For the text-containing cell, return its midpoint in (X, Y) coordinate format. 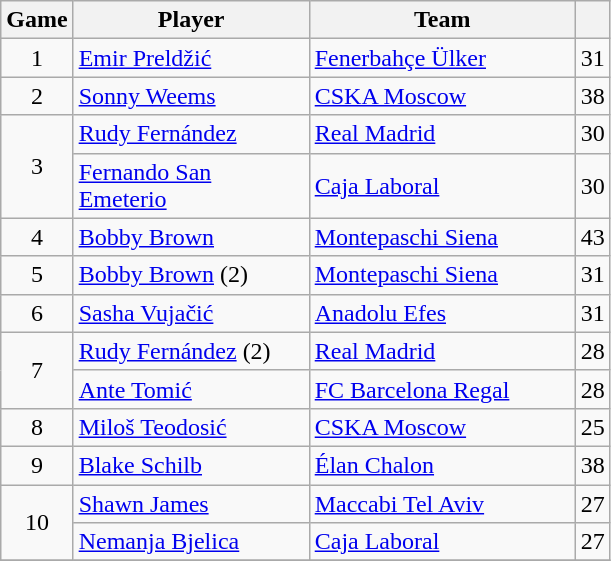
Team (442, 20)
5 (37, 275)
1 (37, 58)
43 (592, 237)
Ante Tomić (191, 389)
Bobby Brown (2) (191, 275)
8 (37, 427)
Rudy Fernández (191, 134)
Shawn James (191, 503)
10 (37, 522)
6 (37, 313)
Nemanja Bjelica (191, 542)
Fenerbahçe Ülker (442, 58)
FC Barcelona Regal (442, 389)
7 (37, 370)
Maccabi Tel Aviv (442, 503)
25 (592, 427)
Élan Chalon (442, 465)
3 (37, 166)
Rudy Fernández (2) (191, 351)
Anadolu Efes (442, 313)
Game (37, 20)
Sasha Vujačić (191, 313)
9 (37, 465)
Sonny Weems (191, 96)
Bobby Brown (191, 237)
Miloš Teodosić (191, 427)
Fernando San Emeterio (191, 186)
Player (191, 20)
Emir Preldžić (191, 58)
4 (37, 237)
Blake Schilb (191, 465)
2 (37, 96)
